Find where the given text appears and provide that cell's center as [X, Y] coordinate. 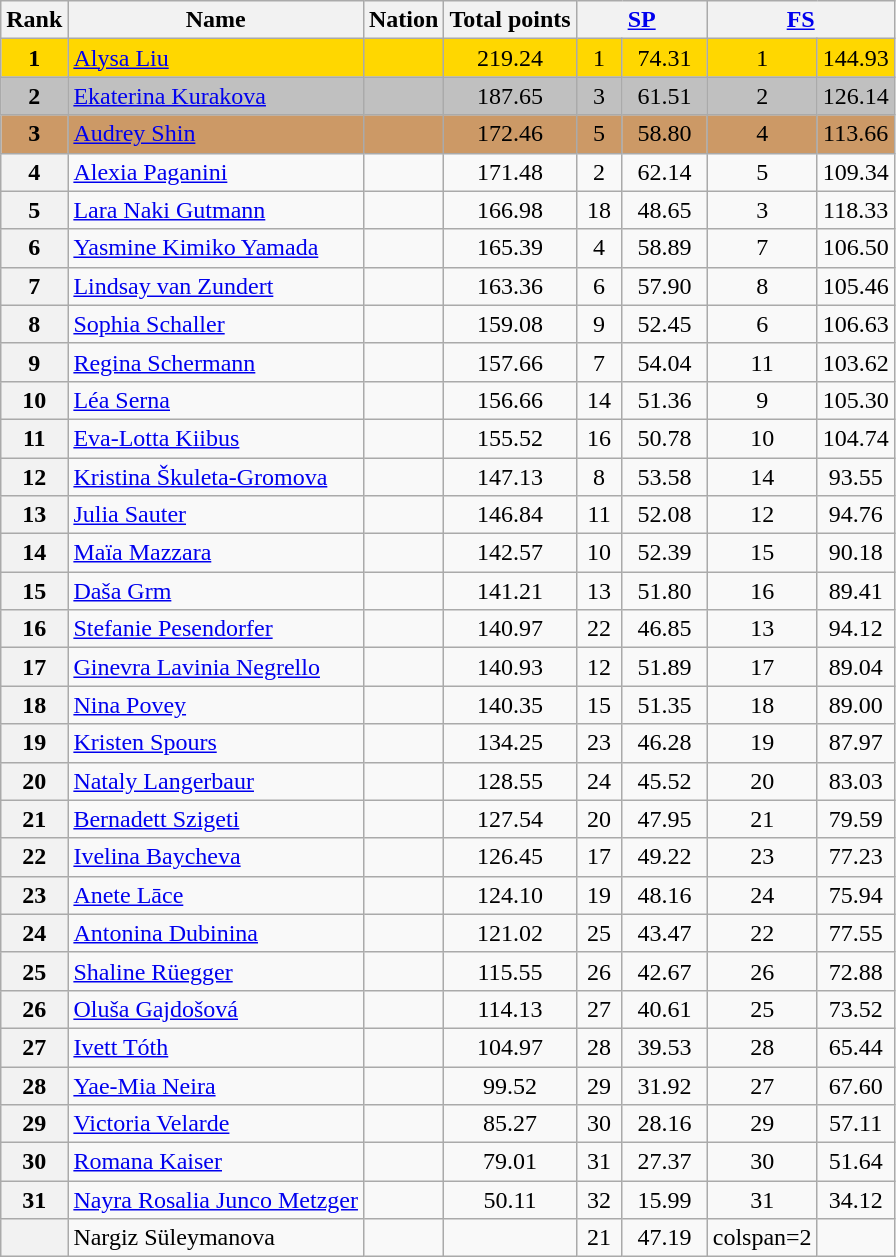
77.23 [856, 857]
156.66 [510, 400]
172.46 [510, 134]
Ekaterina Kurakova [216, 96]
34.12 [856, 1200]
171.48 [510, 172]
83.03 [856, 781]
49.22 [664, 857]
Oluša Gajdošová [216, 1009]
61.51 [664, 96]
87.97 [856, 743]
75.94 [856, 895]
Ivelina Baycheva [216, 857]
140.97 [510, 629]
48.65 [664, 210]
74.31 [664, 58]
67.60 [856, 1085]
28.16 [664, 1124]
90.18 [856, 553]
colspan=2 [762, 1238]
54.04 [664, 362]
39.53 [664, 1047]
219.24 [510, 58]
79.59 [856, 819]
51.35 [664, 705]
Name [216, 20]
159.08 [510, 324]
73.52 [856, 1009]
Alysa Liu [216, 58]
142.57 [510, 553]
57.11 [856, 1124]
31.92 [664, 1085]
Ivett Tóth [216, 1047]
52.08 [664, 515]
89.00 [856, 705]
85.27 [510, 1124]
51.80 [664, 591]
115.55 [510, 971]
109.34 [856, 172]
Nina Povey [216, 705]
47.95 [664, 819]
Léa Serna [216, 400]
43.47 [664, 933]
Kristina Škuleta-Gromova [216, 477]
Yasmine Kimiko Yamada [216, 248]
Audrey Shin [216, 134]
45.52 [664, 781]
Maïa Mazzara [216, 553]
Sophia Schaller [216, 324]
99.52 [510, 1085]
32 [599, 1200]
114.13 [510, 1009]
Lara Naki Gutmann [216, 210]
Lindsay van Zundert [216, 286]
27.37 [664, 1162]
166.98 [510, 210]
89.04 [856, 667]
Rank [34, 20]
Victoria Velarde [216, 1124]
89.41 [856, 591]
Bernadett Szigeti [216, 819]
Daša Grm [216, 591]
140.93 [510, 667]
Julia Sauter [216, 515]
126.45 [510, 857]
157.66 [510, 362]
46.85 [664, 629]
62.14 [664, 172]
147.13 [510, 477]
51.36 [664, 400]
104.74 [856, 438]
51.64 [856, 1162]
118.33 [856, 210]
48.16 [664, 895]
Stefanie Pesendorfer [216, 629]
52.39 [664, 553]
128.55 [510, 781]
Ginevra Lavinia Negrello [216, 667]
94.76 [856, 515]
Kristen Spours [216, 743]
Romana Kaiser [216, 1162]
77.55 [856, 933]
Anete Lāce [216, 895]
FS [800, 20]
Nargiz Süleymanova [216, 1238]
141.21 [510, 591]
140.35 [510, 705]
Nataly Langerbaur [216, 781]
144.93 [856, 58]
40.61 [664, 1009]
126.14 [856, 96]
187.65 [510, 96]
121.02 [510, 933]
15.99 [664, 1200]
113.66 [856, 134]
94.12 [856, 629]
65.44 [856, 1047]
104.97 [510, 1047]
Alexia Paganini [216, 172]
79.01 [510, 1162]
106.50 [856, 248]
58.89 [664, 248]
103.62 [856, 362]
52.45 [664, 324]
Nayra Rosalia Junco Metzger [216, 1200]
146.84 [510, 515]
46.28 [664, 743]
42.67 [664, 971]
105.46 [856, 286]
SP [642, 20]
57.90 [664, 286]
Regina Schermann [216, 362]
50.11 [510, 1200]
Shaline Rüegger [216, 971]
Nation [403, 20]
Total points [510, 20]
72.88 [856, 971]
163.36 [510, 286]
53.58 [664, 477]
134.25 [510, 743]
Antonina Dubinina [216, 933]
155.52 [510, 438]
124.10 [510, 895]
106.63 [856, 324]
47.19 [664, 1238]
93.55 [856, 477]
50.78 [664, 438]
165.39 [510, 248]
Yae-Mia Neira [216, 1085]
Eva-Lotta Kiibus [216, 438]
58.80 [664, 134]
105.30 [856, 400]
51.89 [664, 667]
127.54 [510, 819]
